Capture the cell that displays the provided text and extract its (x, y) central coordinate. 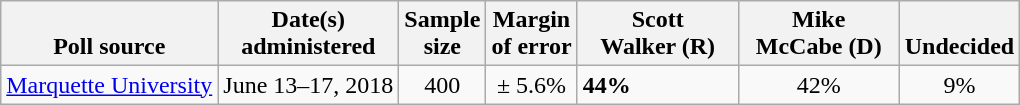
June 13–17, 2018 (308, 85)
Marquette University (110, 85)
44% (658, 85)
Samplesize (442, 34)
ScottWalker (R) (658, 34)
Date(s)administered (308, 34)
Marginof error (532, 34)
Poll source (110, 34)
MikeMcCabe (D) (818, 34)
42% (818, 85)
400 (442, 85)
± 5.6% (532, 85)
9% (959, 85)
Undecided (959, 34)
